Provide the (X, Y) coordinate of the cell's center where the given text is located.  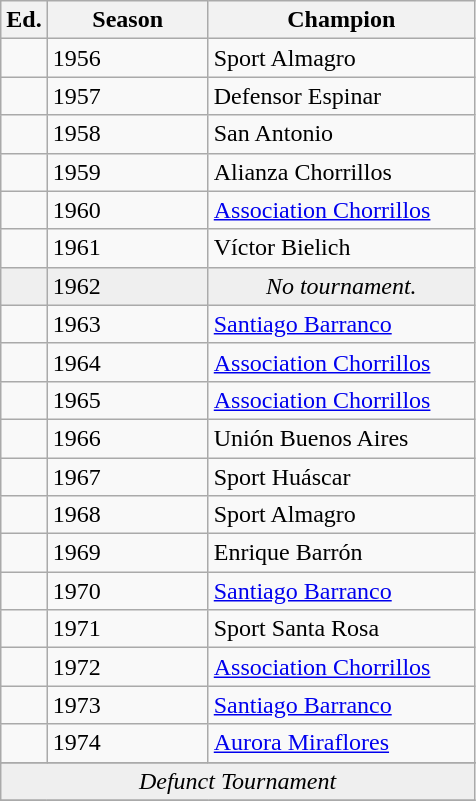
Defensor Espinar (341, 96)
Season (128, 20)
1968 (128, 515)
Enrique Barrón (341, 553)
Sport Santa Rosa (341, 629)
1964 (128, 362)
No tournament. (341, 286)
1970 (128, 591)
Ed. (24, 20)
1965 (128, 400)
1972 (128, 667)
1961 (128, 248)
1960 (128, 210)
1957 (128, 96)
Unión Buenos Aires (341, 438)
1974 (128, 743)
San Antonio (341, 134)
1967 (128, 477)
1966 (128, 438)
1962 (128, 286)
1971 (128, 629)
1959 (128, 172)
Sport Huáscar (341, 477)
Alianza Chorrillos (341, 172)
Defunct Tournament (238, 781)
1958 (128, 134)
1973 (128, 705)
1956 (128, 58)
Champion (341, 20)
Aurora Miraflores (341, 743)
1969 (128, 553)
1963 (128, 324)
Víctor Bielich (341, 248)
